Provide the (x, y) coordinate of the cell's center where the given text is located.  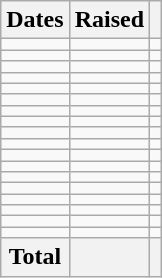
Dates (35, 20)
Raised (109, 20)
Total (35, 257)
